For the text-containing cell, return its midpoint in [X, Y] coordinate format. 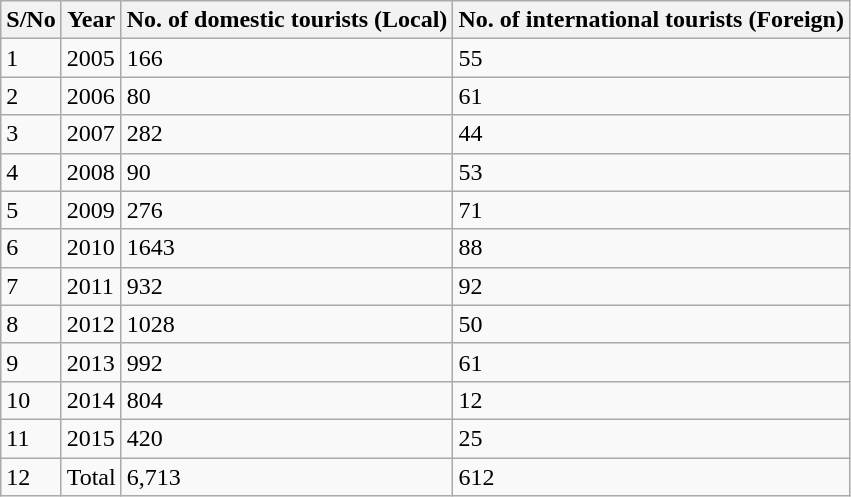
1 [31, 58]
420 [287, 438]
88 [652, 248]
25 [652, 438]
71 [652, 210]
2011 [91, 286]
804 [287, 400]
7 [31, 286]
6,713 [287, 477]
55 [652, 58]
612 [652, 477]
3 [31, 134]
No. of international tourists (Foreign) [652, 20]
44 [652, 134]
Total [91, 477]
2005 [91, 58]
932 [287, 286]
5 [31, 210]
90 [287, 172]
1028 [287, 324]
2008 [91, 172]
2013 [91, 362]
2007 [91, 134]
2012 [91, 324]
50 [652, 324]
No. of domestic tourists (Local) [287, 20]
282 [287, 134]
Year [91, 20]
2009 [91, 210]
1643 [287, 248]
166 [287, 58]
11 [31, 438]
53 [652, 172]
80 [287, 96]
2006 [91, 96]
2 [31, 96]
2010 [91, 248]
2015 [91, 438]
8 [31, 324]
6 [31, 248]
276 [287, 210]
992 [287, 362]
9 [31, 362]
4 [31, 172]
2014 [91, 400]
S/No [31, 20]
92 [652, 286]
10 [31, 400]
